Return the [X, Y] coordinate for the center point of the cell that contains the specified text.  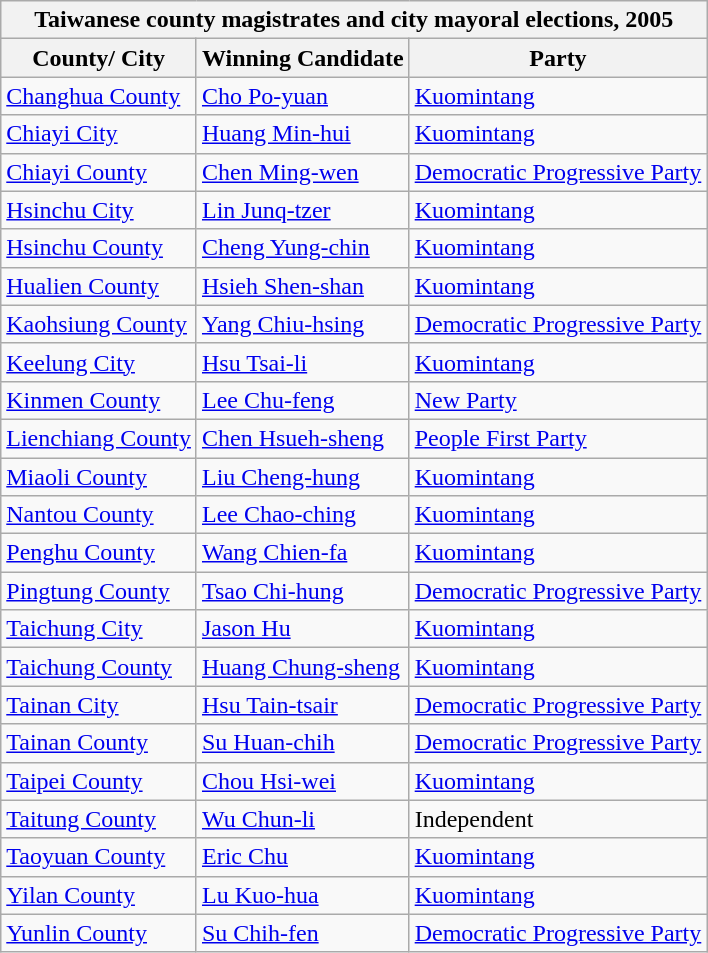
Hsinchu County [99, 248]
Wang Chien-fa [302, 553]
Hsu Tsai-li [302, 362]
Liu Cheng-hung [302, 477]
Tainan City [99, 705]
Taitung County [99, 819]
Huang Chung-sheng [302, 667]
Miaoli County [99, 477]
Lee Chu-feng [302, 400]
Chou Hsi-wei [302, 781]
Kaohsiung County [99, 324]
Eric Chu [302, 857]
Tainan County [99, 743]
Wu Chun-li [302, 819]
Nantou County [99, 515]
Taiwanese county magistrates and city mayoral elections, 2005 [354, 20]
Taichung County [99, 667]
Yilan County [99, 895]
Hualien County [99, 286]
Hsinchu City [99, 210]
People First Party [558, 438]
Changhua County [99, 96]
Cheng Yung-chin [302, 248]
Chen Ming-wen [302, 172]
Party [558, 58]
Tsao Chi-hung [302, 591]
County/ City [99, 58]
Hsieh Shen-shan [302, 286]
Pingtung County [99, 591]
New Party [558, 400]
Lienchiang County [99, 438]
Huang Min-hui [302, 134]
Lin Junq-tzer [302, 210]
Chiayi City [99, 134]
Su Huan-chih [302, 743]
Kinmen County [99, 400]
Cho Po-yuan [302, 96]
Hsu Tain-tsair [302, 705]
Chiayi County [99, 172]
Winning Candidate [302, 58]
Su Chih-fen [302, 933]
Independent [558, 819]
Jason Hu [302, 629]
Taipei County [99, 781]
Chen Hsueh-sheng [302, 438]
Lee Chao-ching [302, 515]
Taichung City [99, 629]
Yang Chiu-hsing [302, 324]
Lu Kuo-hua [302, 895]
Penghu County [99, 553]
Yunlin County [99, 933]
Taoyuan County [99, 857]
Keelung City [99, 362]
